Search for the cell housing the specified text and yield its (X, Y) center coordinate. 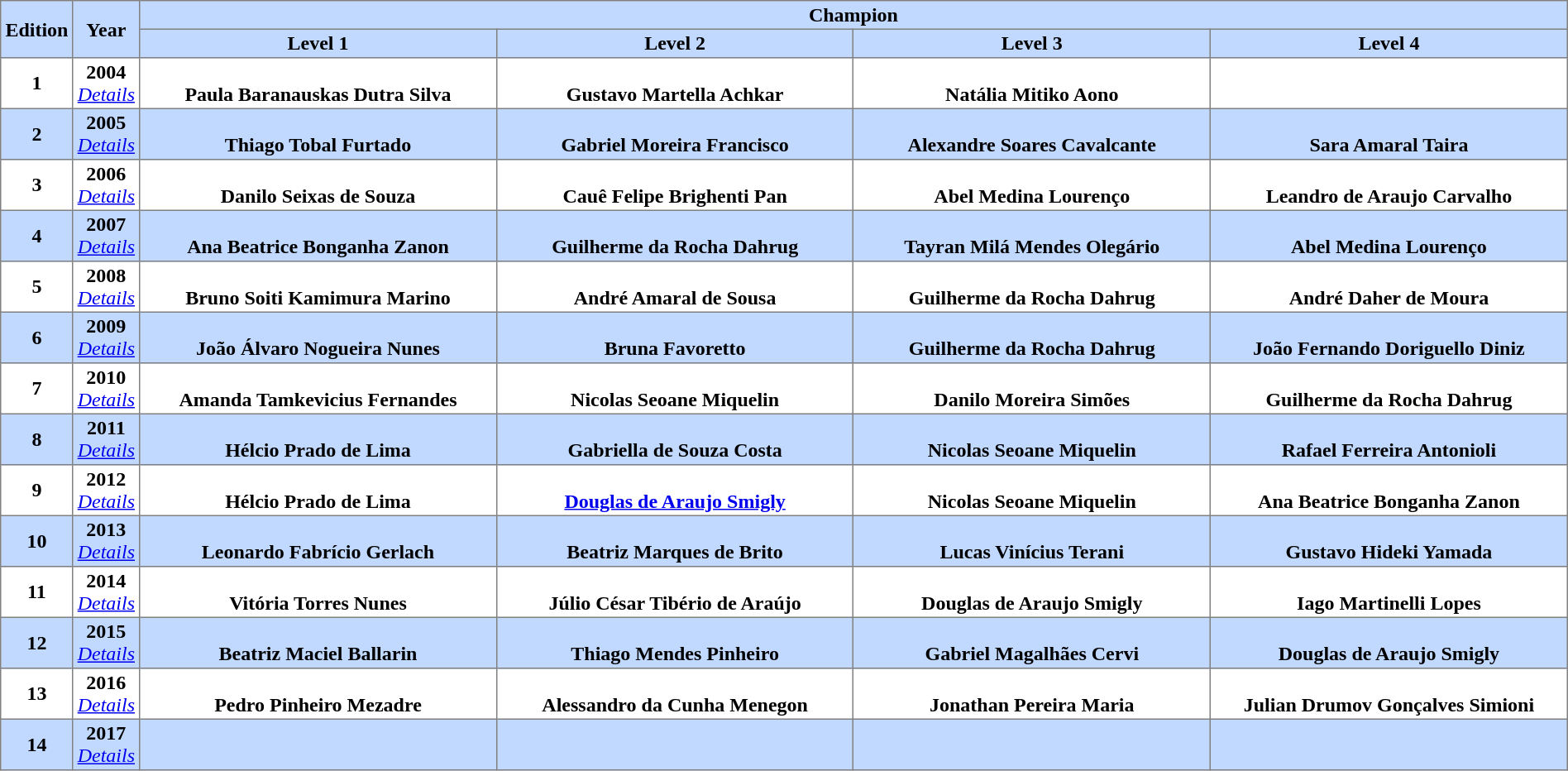
Sara Amaral Taira (1389, 134)
André Daher de Moura (1389, 287)
Beatriz Maciel Ballarin (318, 643)
2008Details (106, 287)
Danilo Seixas de Souza (318, 185)
9 (36, 491)
Edition (36, 30)
Bruna Favoretto (675, 338)
14 (36, 745)
Alexandre Soares Cavalcante (1032, 134)
2004Details (106, 84)
2011Details (106, 439)
1 (36, 84)
Julian Drumov Gonçalves Simioni (1389, 694)
2006Details (106, 185)
Gabriel Moreira Francisco (675, 134)
Paula Baranauskas Dutra Silva (318, 84)
8 (36, 439)
João Fernando Doriguello Diniz (1389, 338)
Gustavo Martella Achkar (675, 84)
7 (36, 389)
Júlio César Tibério de Araújo (675, 592)
Bruno Soiti Kamimura Marino (318, 287)
4 (36, 236)
Vitória Torres Nunes (318, 592)
10 (36, 541)
Level 3 (1032, 43)
13 (36, 694)
2012Details (106, 491)
Gabriel Magalhães Cervi (1032, 643)
Jonathan Pereira Maria (1032, 694)
12 (36, 643)
Iago Martinelli Lopes (1389, 592)
Level 2 (675, 43)
11 (36, 592)
Level 1 (318, 43)
3 (36, 185)
2007Details (106, 236)
2 (36, 134)
Gustavo Hideki Yamada (1389, 541)
Danilo Moreira Simões (1032, 389)
Level 4 (1389, 43)
2009Details (106, 338)
2017Details (106, 745)
2016Details (106, 694)
João Álvaro Nogueira Nunes (318, 338)
Leonardo Fabrício Gerlach (318, 541)
5 (36, 287)
2010Details (106, 389)
Lucas Vinícius Terani (1032, 541)
Gabriella de Souza Costa (675, 439)
Beatriz Marques de Brito (675, 541)
Year (106, 30)
Thiago Tobal Furtado (318, 134)
Champion (853, 15)
2005Details (106, 134)
2013Details (106, 541)
Cauê Felipe Brighenti Pan (675, 185)
André Amaral de Sousa (675, 287)
2015Details (106, 643)
Tayran Milá Mendes Olegário (1032, 236)
Rafael Ferreira Antonioli (1389, 439)
Amanda Tamkevicius Fernandes (318, 389)
Alessandro da Cunha Menegon (675, 694)
Leandro de Araujo Carvalho (1389, 185)
Thiago Mendes Pinheiro (675, 643)
Pedro Pinheiro Mezadre (318, 694)
6 (36, 338)
Natália Mitiko Aono (1032, 84)
2014Details (106, 592)
